Output the [X, Y] coordinate of the center of the cell containing the given text.  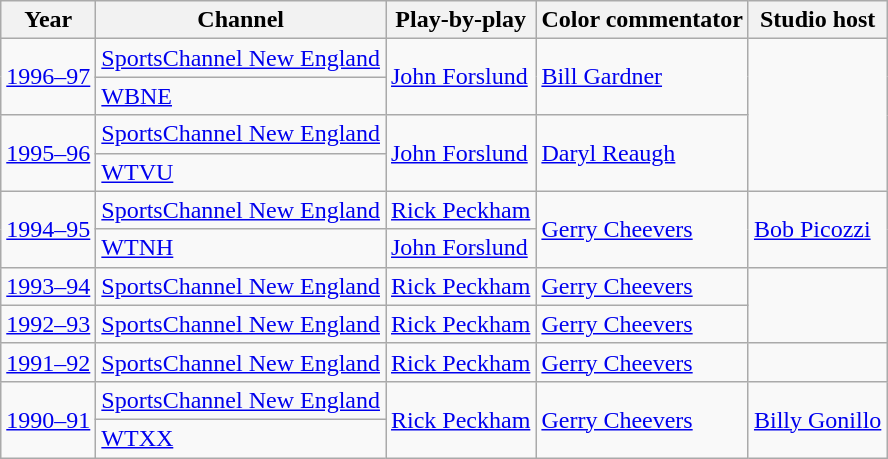
1995–96 [48, 153]
Play-by-play [461, 20]
1994–95 [48, 229]
Year [48, 20]
Daryl Reaugh [642, 153]
Billy Gonillo [817, 419]
1990–91 [48, 419]
Channel [241, 20]
Studio host [817, 20]
1992–93 [48, 324]
WTXX [241, 438]
WTNH [241, 248]
WTVU [241, 172]
Bob Picozzi [817, 229]
WBNE [241, 96]
Color commentator [642, 20]
1996–97 [48, 77]
Bill Gardner [642, 77]
1991–92 [48, 362]
1993–94 [48, 286]
